Extract the (x, y) coordinate from the center of the cell holding the provided text.  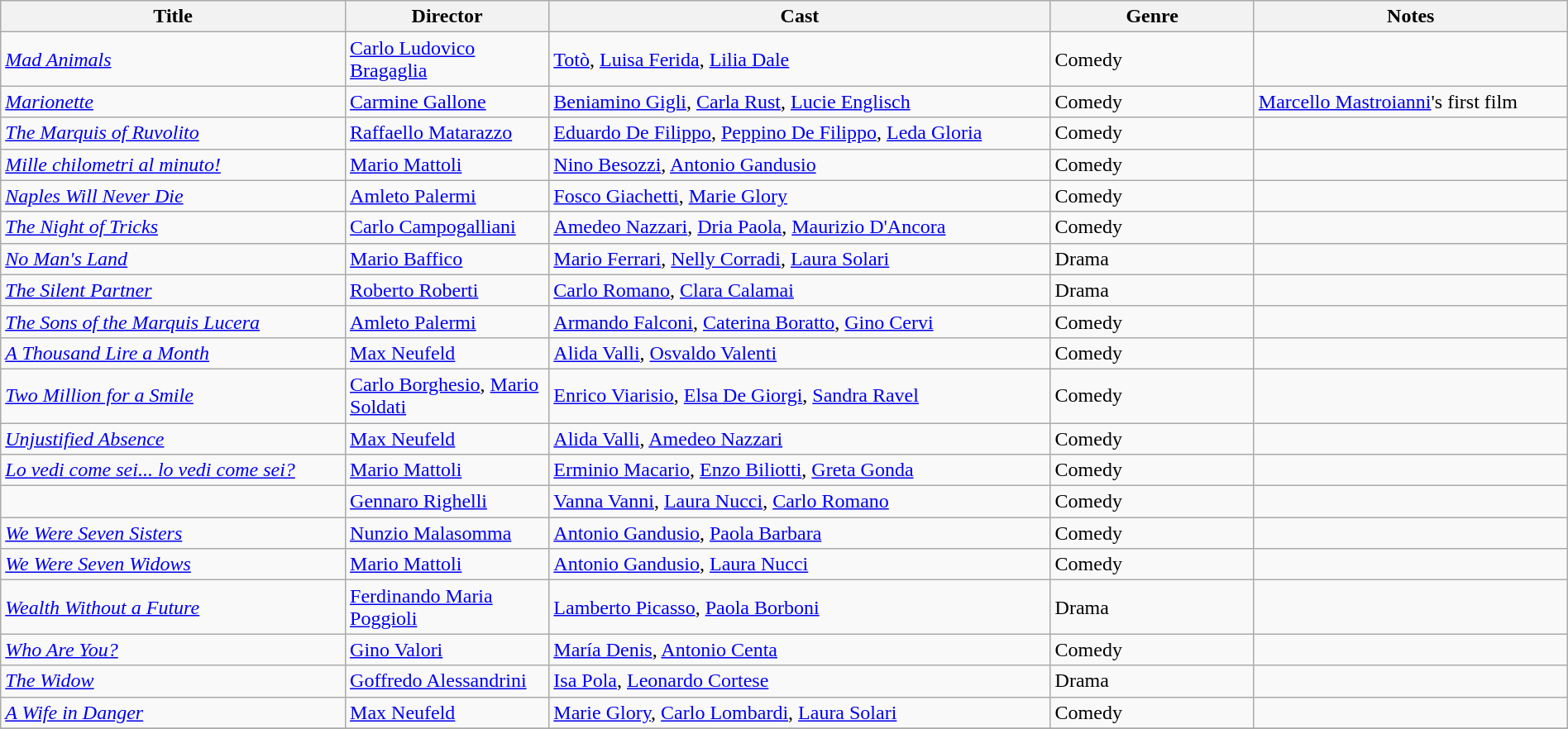
Marcello Mastroianni's first film (1411, 102)
Genre (1152, 17)
Beniamino Gigli, Carla Rust, Lucie Englisch (800, 102)
Roberto Roberti (447, 290)
Nino Besozzi, Antonio Gandusio (800, 164)
Alida Valli, Amedeo Nazzari (800, 439)
Eduardo De Filippo, Peppino De Filippo, Leda Gloria (800, 133)
Lamberto Picasso, Paola Borboni (800, 607)
Carlo Borghesio, Mario Soldati (447, 395)
Nunzio Malasomma (447, 533)
Amedeo Nazzari, Dria Paola, Maurizio D'Ancora (800, 227)
María Denis, Antonio Centa (800, 650)
Marionette (174, 102)
Mario Ferrari, Nelly Corradi, Laura Solari (800, 259)
Gennaro Righelli (447, 502)
Carlo Ludovico Bragaglia (447, 60)
Two Million for a Smile (174, 395)
Lo vedi come sei... lo vedi come sei? (174, 470)
The Silent Partner (174, 290)
No Man's Land (174, 259)
Antonio Gandusio, Paola Barbara (800, 533)
A Wife in Danger (174, 712)
Antonio Gandusio, Laura Nucci (800, 565)
Totò, Luisa Ferida, Lilia Dale (800, 60)
Gino Valori (447, 650)
Marie Glory, Carlo Lombardi, Laura Solari (800, 712)
Cast (800, 17)
Mille chilometri al minuto! (174, 164)
Ferdinando Maria Poggioli (447, 607)
Carlo Romano, Clara Calamai (800, 290)
Armando Falconi, Caterina Boratto, Gino Cervi (800, 322)
We Were Seven Widows (174, 565)
Notes (1411, 17)
Wealth Without a Future (174, 607)
Mario Baffico (447, 259)
Title (174, 17)
Erminio Macario, Enzo Biliotti, Greta Gonda (800, 470)
Carmine Gallone (447, 102)
Enrico Viarisio, Elsa De Giorgi, Sandra Ravel (800, 395)
We Were Seven Sisters (174, 533)
The Night of Tricks (174, 227)
Carlo Campogalliani (447, 227)
Raffaello Matarazzo (447, 133)
Isa Pola, Leonardo Cortese (800, 681)
Fosco Giachetti, Marie Glory (800, 196)
Who Are You? (174, 650)
Director (447, 17)
The Widow (174, 681)
A Thousand Lire a Month (174, 353)
The Sons of the Marquis Lucera (174, 322)
Goffredo Alessandrini (447, 681)
Mad Animals (174, 60)
Vanna Vanni, Laura Nucci, Carlo Romano (800, 502)
Alida Valli, Osvaldo Valenti (800, 353)
Naples Will Never Die (174, 196)
Unjustified Absence (174, 439)
The Marquis of Ruvolito (174, 133)
